Determine the (x, y) coordinate at the center of the cell enclosing the given text.  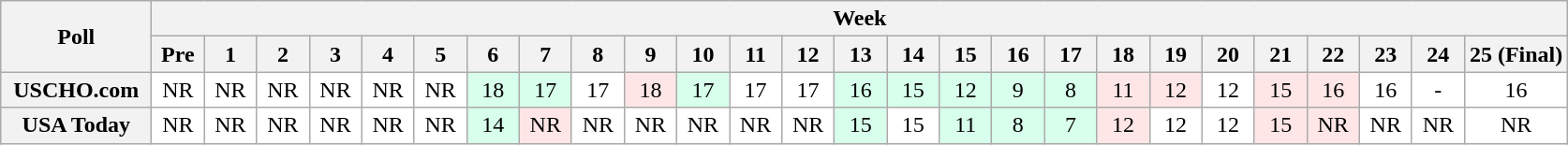
Poll (77, 36)
22 (1333, 54)
19 (1176, 54)
USCHO.com (77, 90)
20 (1228, 54)
10 (703, 54)
6 (493, 54)
1 (230, 54)
4 (388, 54)
2 (283, 54)
3 (335, 54)
23 (1385, 54)
USA Today (77, 125)
Week (860, 19)
21 (1280, 54)
5 (440, 54)
- (1438, 90)
24 (1438, 54)
13 (861, 54)
Pre (178, 54)
25 (Final) (1516, 54)
